Provide the [x, y] coordinate of the cell's center where the given text is located.  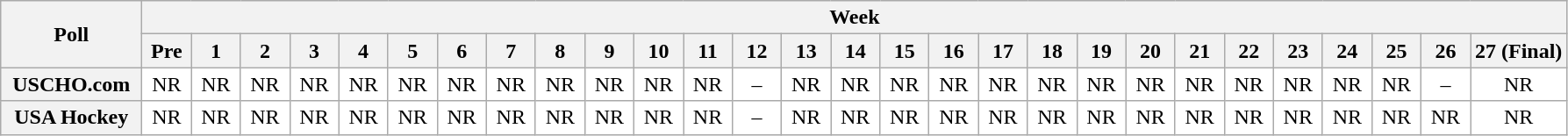
15 [905, 51]
Pre [167, 51]
6 [462, 51]
14 [856, 51]
Week [855, 18]
26 [1445, 51]
4 [363, 51]
12 [757, 51]
21 [1199, 51]
USA Hockey [72, 118]
25 [1396, 51]
24 [1347, 51]
18 [1052, 51]
8 [560, 51]
7 [511, 51]
27 (Final) [1519, 51]
USCHO.com [72, 84]
2 [265, 51]
23 [1298, 51]
22 [1249, 51]
13 [806, 51]
16 [954, 51]
19 [1101, 51]
17 [1003, 51]
9 [609, 51]
3 [314, 51]
20 [1150, 51]
10 [658, 51]
11 [707, 51]
Poll [72, 34]
5 [412, 51]
1 [216, 51]
